Locate the cell with the specified text and output its (X, Y) center coordinate. 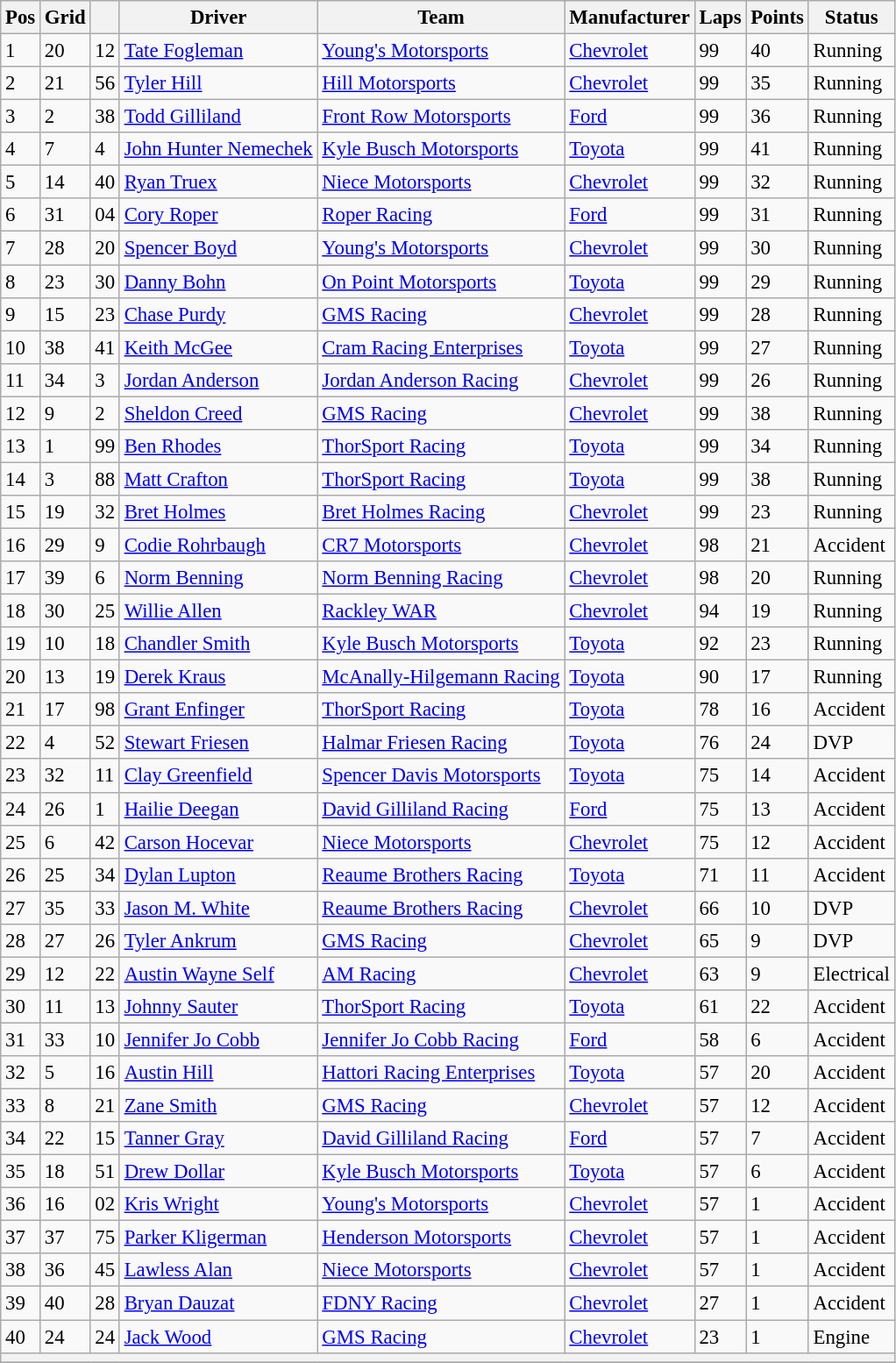
CR7 Motorsports (441, 545)
Jason M. White (218, 908)
71 (721, 874)
Hailie Deegan (218, 809)
90 (721, 677)
Tanner Gray (218, 1138)
Engine (851, 1337)
Hattori Racing Enterprises (441, 1073)
Tate Fogleman (218, 51)
Ryan Truex (218, 182)
02 (105, 1204)
Jordan Anderson Racing (441, 380)
Matt Crafton (218, 479)
Cory Roper (218, 215)
Keith McGee (218, 347)
Team (441, 18)
Todd Gilliland (218, 117)
58 (721, 1039)
Front Row Motorsports (441, 117)
Norm Benning Racing (441, 578)
42 (105, 842)
Drew Dollar (218, 1172)
78 (721, 710)
Jennifer Jo Cobb Racing (441, 1039)
Willie Allen (218, 611)
Points (777, 18)
66 (721, 908)
Parker Kligerman (218, 1238)
Norm Benning (218, 578)
Laps (721, 18)
Dylan Lupton (218, 874)
Grant Enfinger (218, 710)
56 (105, 83)
92 (721, 644)
Manufacturer (629, 18)
Spencer Boyd (218, 248)
Henderson Motorsports (441, 1238)
Tyler Ankrum (218, 941)
61 (721, 1007)
Austin Wayne Self (218, 974)
Danny Bohn (218, 282)
Bryan Dauzat (218, 1303)
John Hunter Nemechek (218, 149)
On Point Motorsports (441, 282)
Cram Racing Enterprises (441, 347)
63 (721, 974)
Electrical (851, 974)
Halmar Friesen Racing (441, 743)
Stewart Friesen (218, 743)
51 (105, 1172)
Jack Wood (218, 1337)
Sheldon Creed (218, 413)
94 (721, 611)
Ben Rhodes (218, 446)
Austin Hill (218, 1073)
Tyler Hill (218, 83)
Zane Smith (218, 1106)
Jordan Anderson (218, 380)
Derek Kraus (218, 677)
Johnny Sauter (218, 1007)
Status (851, 18)
Clay Greenfield (218, 776)
Jennifer Jo Cobb (218, 1039)
Kris Wright (218, 1204)
Bret Holmes (218, 512)
45 (105, 1271)
Hill Motorsports (441, 83)
52 (105, 743)
Chandler Smith (218, 644)
Roper Racing (441, 215)
Chase Purdy (218, 314)
Bret Holmes Racing (441, 512)
65 (721, 941)
Lawless Alan (218, 1271)
Pos (21, 18)
Spencer Davis Motorsports (441, 776)
Driver (218, 18)
Codie Rohrbaugh (218, 545)
Carson Hocevar (218, 842)
Rackley WAR (441, 611)
88 (105, 479)
McAnally-Hilgemann Racing (441, 677)
AM Racing (441, 974)
FDNY Racing (441, 1303)
76 (721, 743)
Grid (65, 18)
04 (105, 215)
